Return (X, Y) of the center of cell containing provided text 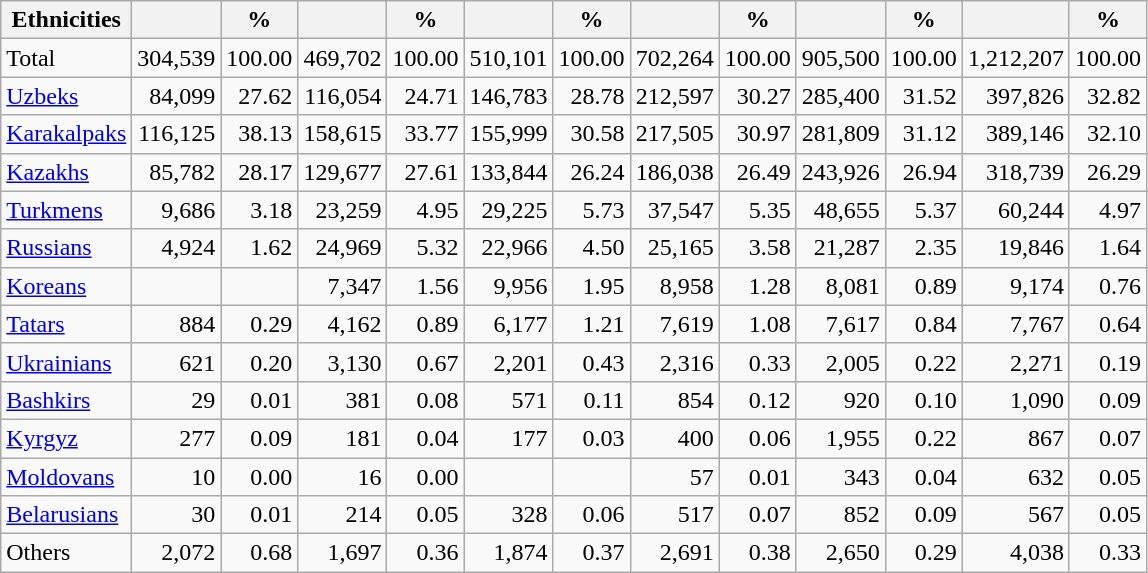
155,999 (508, 134)
8,081 (840, 286)
Uzbeks (66, 96)
905,500 (840, 58)
4.97 (1108, 210)
9,174 (1016, 286)
4,162 (342, 324)
2,072 (176, 553)
5.37 (924, 210)
26.29 (1108, 172)
24,969 (342, 248)
33.77 (426, 134)
146,783 (508, 96)
27.61 (426, 172)
0.20 (260, 362)
517 (674, 515)
Kyrgyz (66, 438)
2,316 (674, 362)
852 (840, 515)
Others (66, 553)
186,038 (674, 172)
281,809 (840, 134)
0.38 (758, 553)
30.27 (758, 96)
28.78 (592, 96)
621 (176, 362)
116,125 (176, 134)
Koreans (66, 286)
19,846 (1016, 248)
854 (674, 400)
158,615 (342, 134)
27.62 (260, 96)
31.12 (924, 134)
22,966 (508, 248)
Kazakhs (66, 172)
5.32 (426, 248)
5.35 (758, 210)
21,287 (840, 248)
381 (342, 400)
9,686 (176, 210)
16 (342, 477)
0.10 (924, 400)
884 (176, 324)
2,201 (508, 362)
0.68 (260, 553)
0.03 (592, 438)
920 (840, 400)
1.56 (426, 286)
10 (176, 477)
2,005 (840, 362)
1.62 (260, 248)
400 (674, 438)
48,655 (840, 210)
5.73 (592, 210)
277 (176, 438)
1.08 (758, 324)
3.58 (758, 248)
1.64 (1108, 248)
0.84 (924, 324)
Tatars (66, 324)
1,955 (840, 438)
133,844 (508, 172)
4,924 (176, 248)
31.52 (924, 96)
1,874 (508, 553)
84,099 (176, 96)
7,617 (840, 324)
0.19 (1108, 362)
26.49 (758, 172)
1.28 (758, 286)
60,244 (1016, 210)
571 (508, 400)
30.97 (758, 134)
702,264 (674, 58)
30.58 (592, 134)
389,146 (1016, 134)
Russians (66, 248)
37,547 (674, 210)
1.21 (592, 324)
2,691 (674, 553)
23,259 (342, 210)
0.11 (592, 400)
2,271 (1016, 362)
469,702 (342, 58)
8,958 (674, 286)
0.37 (592, 553)
632 (1016, 477)
0.36 (426, 553)
1.95 (592, 286)
177 (508, 438)
0.43 (592, 362)
0.76 (1108, 286)
29 (176, 400)
0.12 (758, 400)
0.08 (426, 400)
1,212,207 (1016, 58)
510,101 (508, 58)
24.71 (426, 96)
567 (1016, 515)
Belarusians (66, 515)
397,826 (1016, 96)
304,539 (176, 58)
2,650 (840, 553)
57 (674, 477)
181 (342, 438)
3,130 (342, 362)
4.50 (592, 248)
285,400 (840, 96)
867 (1016, 438)
29,225 (508, 210)
212,597 (674, 96)
343 (840, 477)
Ethnicities (66, 20)
3.18 (260, 210)
1,697 (342, 553)
9,956 (508, 286)
26.24 (592, 172)
7,347 (342, 286)
32.82 (1108, 96)
0.64 (1108, 324)
7,619 (674, 324)
243,926 (840, 172)
Total (66, 58)
318,739 (1016, 172)
30 (176, 515)
6,177 (508, 324)
4,038 (1016, 553)
Karakalpaks (66, 134)
116,054 (342, 96)
2.35 (924, 248)
85,782 (176, 172)
Moldovans (66, 477)
Ukrainians (66, 362)
25,165 (674, 248)
Turkmens (66, 210)
26.94 (924, 172)
214 (342, 515)
32.10 (1108, 134)
0.67 (426, 362)
7,767 (1016, 324)
129,677 (342, 172)
4.95 (426, 210)
328 (508, 515)
Bashkirs (66, 400)
38.13 (260, 134)
1,090 (1016, 400)
28.17 (260, 172)
217,505 (674, 134)
